Output the [X, Y] coordinate of the center of the cell containing the given text.  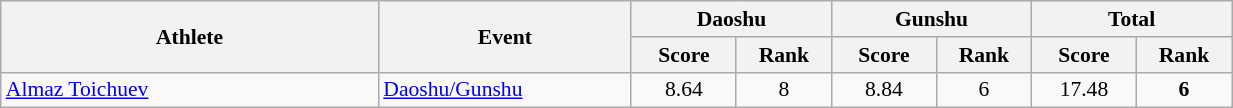
Daoshu/Gunshu [504, 90]
8.84 [884, 90]
Almaz Toichuev [190, 90]
Total [1132, 19]
8 [784, 90]
Daoshu [731, 19]
Event [504, 36]
Gunshu [931, 19]
17.48 [1084, 90]
8.64 [684, 90]
Athlete [190, 36]
